From the cell containing the given text, extract its center point as (x, y) coordinate. 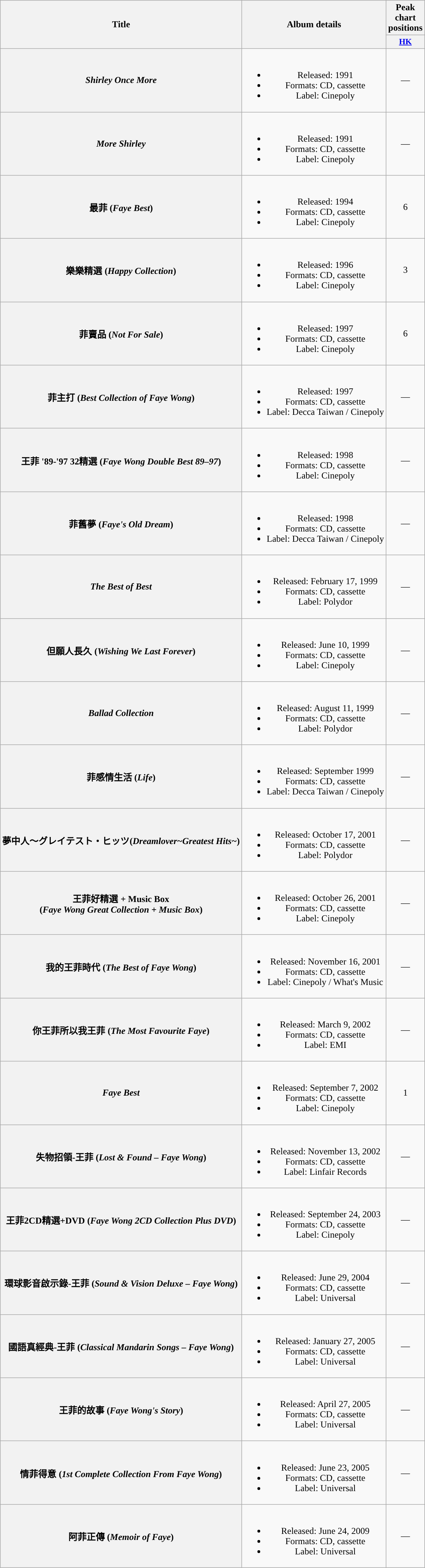
王菲的故事 (Faye Wong's Story) (121, 1409)
The Best of Best (121, 586)
國語真經典-王菲 (Classical Mandarin Songs – Faye Wong) (121, 1346)
我的王菲時代 (The Best of Faye Wong) (121, 966)
失物招領-王菲 (Lost & Found – Faye Wong) (121, 1156)
Released: June 24, 2009Formats: CD, cassetteLabel: Universal (314, 1536)
夢中人～グレイテスト・ヒッツ(Dreamlover~Greatest Hits~) (121, 839)
菲舊夢 (Faye's Old Dream) (121, 524)
Released: June 29, 2004Formats: CD, cassetteLabel: Universal (314, 1283)
Released: October 17, 2001Formats: CD, cassetteLabel: Polydor (314, 839)
菲主打 (Best Collection of Faye Wong) (121, 397)
More Shirley (121, 144)
Shirley Once More (121, 80)
王菲 '89-'97 32精選 (Faye Wong Double Best 89–97) (121, 460)
情菲得意 (1st Complete Collection From Faye Wong) (121, 1473)
你王菲所以我王菲 (The Most Favourite Faye) (121, 1030)
3 (405, 270)
Released: September 24, 2003Formats: CD, cassetteLabel: Cinepoly (314, 1220)
Released: 1997Formats: CD, cassetteLabel: Decca Taiwan / Cinepoly (314, 397)
Released: October 26, 2001Formats: CD, cassetteLabel: Cinepoly (314, 903)
Album details (314, 25)
Released: November 13, 2002Formats: CD, cassetteLabel: Linfair Records (314, 1156)
菲感情生活 (Life) (121, 777)
Ballad Collection (121, 713)
Title (121, 25)
Released: November 16, 2001Formats: CD, cassetteLabel: Cinepoly / What's Music (314, 966)
Released: 1997Formats: CD, cassetteLabel: Cinepoly (314, 333)
Faye Best (121, 1093)
Released: February 17, 1999Formats: CD, cassetteLabel: Polydor (314, 586)
Released: 1994Formats: CD, cassetteLabel: Cinepoly (314, 207)
1 (405, 1093)
Released: 1998Formats: CD, cassetteLabel: Decca Taiwan / Cinepoly (314, 524)
菲賣品 (Not For Sale) (121, 333)
Released: September 7, 2002Formats: CD, cassetteLabel: Cinepoly (314, 1093)
Released: January 27, 2005Formats: CD, cassetteLabel: Universal (314, 1346)
王菲好精選 + Music Box(Faye Wong Great Collection + Music Box) (121, 903)
Released: March 9, 2002Formats: CD, cassetteLabel: EMI (314, 1030)
Released: April 27, 2005Formats: CD, cassetteLabel: Universal (314, 1409)
Released: June 23, 2005Formats: CD, cassetteLabel: Universal (314, 1473)
Released: August 11, 1999Formats: CD, cassetteLabel: Polydor (314, 713)
HK (405, 42)
但願人長久 (Wishing We Last Forever) (121, 650)
Peak chart positions (405, 18)
最菲 (Faye Best) (121, 207)
Released: June 10, 1999Formats: CD, cassetteLabel: Cinepoly (314, 650)
Released: 1996Formats: CD, cassetteLabel: Cinepoly (314, 270)
Released: 1998Formats: CD, cassetteLabel: Cinepoly (314, 460)
環球影音啟示錄-王菲 (Sound & Vision Deluxe – Faye Wong) (121, 1283)
樂樂精選 (Happy Collection) (121, 270)
Released: September 1999Formats: CD, cassetteLabel: Decca Taiwan / Cinepoly (314, 777)
阿菲正傳 (Memoir of Faye) (121, 1536)
王菲2CD精選+DVD (Faye Wong 2CD Collection Plus DVD) (121, 1220)
